Locate the cell with the specified text and output its (x, y) center coordinate. 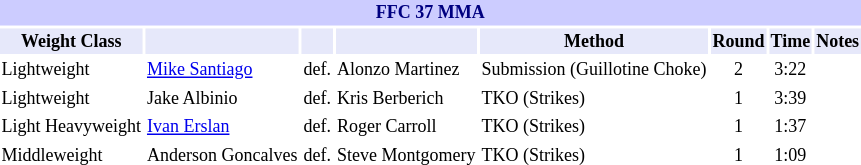
Time (790, 41)
Light Heavyweight (71, 127)
3:39 (790, 99)
Submission (Guillotine Choke) (594, 70)
2 (738, 70)
Ivan Erslan (222, 127)
3:22 (790, 70)
FFC 37 MMA (430, 13)
Method (594, 41)
Alonzo Martinez (406, 70)
Notes (838, 41)
Weight Class (71, 41)
Jake Albinio (222, 99)
Mike Santiago (222, 70)
Round (738, 41)
Kris Berberich (406, 99)
1:37 (790, 127)
Roger Carroll (406, 127)
